Pinpoint the cell where the given text exists, returning its (x, y) midpoint coordinate. 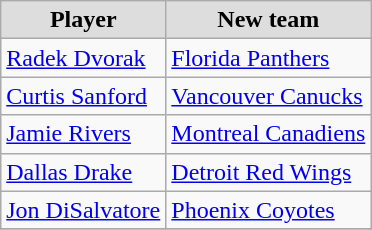
New team (268, 20)
Radek Dvorak (84, 58)
Player (84, 20)
Phoenix Coyotes (268, 210)
Curtis Sanford (84, 96)
Detroit Red Wings (268, 172)
Vancouver Canucks (268, 96)
Montreal Canadiens (268, 134)
Florida Panthers (268, 58)
Dallas Drake (84, 172)
Jon DiSalvatore (84, 210)
Jamie Rivers (84, 134)
